Output the [X, Y] coordinate of the center of the cell containing the given text.  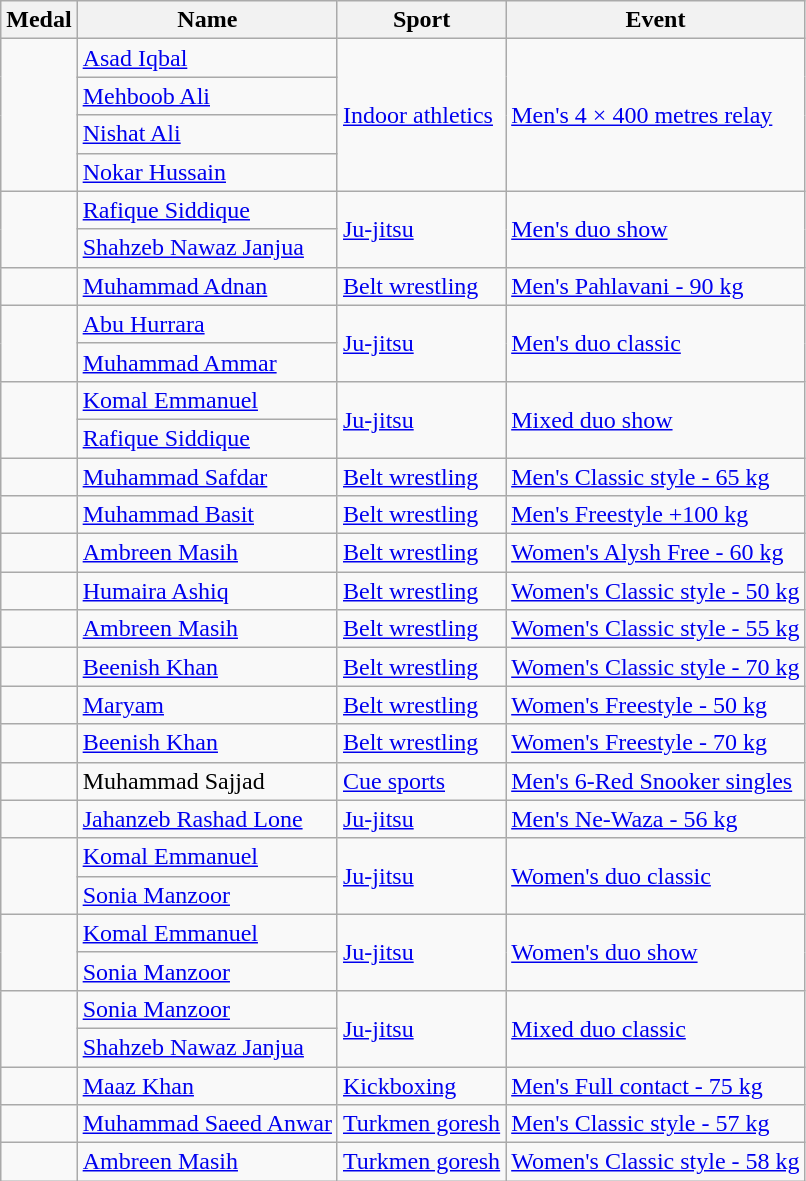
Medal [39, 20]
Mixed duo classic [656, 1028]
Muhammad Basit [207, 515]
Women's Classic style - 58 kg [656, 1162]
Women's Freestyle - 50 kg [656, 705]
Muhammad Ammar [207, 362]
Women's duo classic [656, 876]
Men's 4 × 400 metres relay [656, 115]
Muhammad Adnan [207, 286]
Nokar Hussain [207, 172]
Maryam [207, 705]
Nishat Ali [207, 134]
Women's Classic style - 55 kg [656, 629]
Abu Hurrara [207, 324]
Men's Ne-Waza - 56 kg [656, 819]
Men's Freestyle +100 kg [656, 515]
Women's Classic style - 50 kg [656, 591]
Men's 6-Red Snooker singles [656, 781]
Men's Classic style - 57 kg [656, 1124]
Women's Alysh Free - 60 kg [656, 553]
Maaz Khan [207, 1085]
Men's Classic style - 65 kg [656, 477]
Name [207, 20]
Jahanzeb Rashad Lone [207, 819]
Event [656, 20]
Asad Iqbal [207, 58]
Muhammad Safdar [207, 477]
Sport [421, 20]
Men's Full contact - 75 kg [656, 1085]
Muhammad Sajjad [207, 781]
Humaira Ashiq [207, 591]
Women's duo show [656, 952]
Mixed duo show [656, 419]
Cue sports [421, 781]
Mehboob Ali [207, 96]
Men's duo show [656, 229]
Muhammad Saeed Anwar [207, 1124]
Kickboxing [421, 1085]
Men's duo classic [656, 343]
Men's Pahlavani - 90 kg [656, 286]
Indoor athletics [421, 115]
Women's Freestyle - 70 kg [656, 743]
Women's Classic style - 70 kg [656, 667]
